From the cell containing the given text, extract its center point as (X, Y) coordinate. 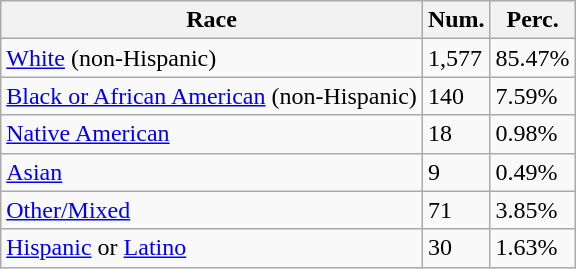
Race (212, 20)
Perc. (532, 20)
Native American (212, 134)
71 (456, 210)
18 (456, 134)
Hispanic or Latino (212, 248)
3.85% (532, 210)
Asian (212, 172)
Black or African American (non-Hispanic) (212, 96)
Num. (456, 20)
Other/Mixed (212, 210)
7.59% (532, 96)
1,577 (456, 58)
1.63% (532, 248)
0.49% (532, 172)
85.47% (532, 58)
30 (456, 248)
9 (456, 172)
0.98% (532, 134)
White (non-Hispanic) (212, 58)
140 (456, 96)
